Extract the (X, Y) coordinate from the center of the cell holding the provided text.  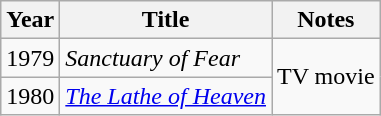
Sanctuary of Fear (166, 58)
TV movie (326, 77)
Title (166, 20)
Notes (326, 20)
1980 (30, 96)
The Lathe of Heaven (166, 96)
1979 (30, 58)
Year (30, 20)
